Output the (x, y) coordinate of the center of the cell containing the given text.  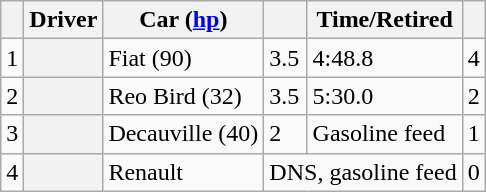
5:30.0 (384, 96)
Decauville (40) (184, 134)
DNS, gasoline feed (363, 172)
Time/Retired (384, 20)
Driver (64, 20)
Fiat (90) (184, 58)
0 (474, 172)
Car (hp) (184, 20)
3 (12, 134)
Reo Bird (32) (184, 96)
4:48.8 (384, 58)
Renault (184, 172)
Gasoline feed (384, 134)
